Determine the [X, Y] coordinate at the center of the cell enclosing the given text.  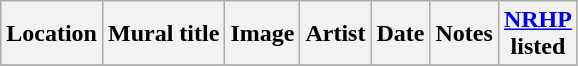
Date [400, 34]
Location [52, 34]
Artist [336, 34]
Mural title [163, 34]
Image [262, 34]
NRHPlisted [538, 34]
Notes [464, 34]
